From the cell containing the given text, extract its center point as [X, Y] coordinate. 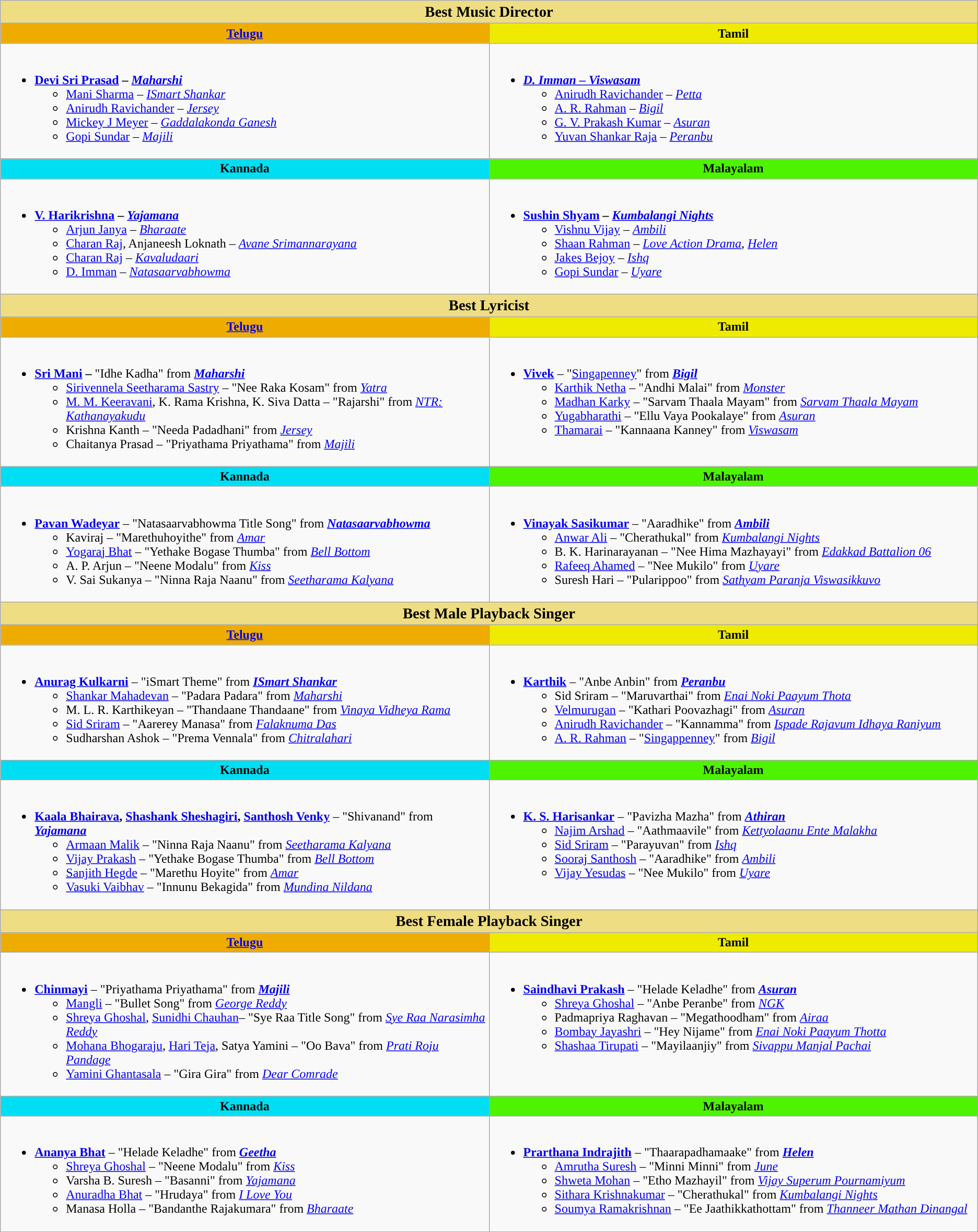
Best Music Director [489, 12]
D. Imman – ViswasamAnirudh Ravichander – PettaA. R. Rahman – BigilG. V. Prakash Kumar – AsuranYuvan Shankar Raja – Peranbu [733, 101]
Best Female Playback Singer [489, 921]
Best Male Playback Singer [489, 613]
Best Lyricist [489, 306]
Devi Sri Prasad – MaharshiMani Sharma – ISmart ShankarAnirudh Ravichander – JerseyMickey J Meyer – Gaddalakonda GaneshGopi Sundar – Majili [245, 101]
Sushin Shyam – Kumbalangi NightsVishnu Vijay – AmbiliShaan Rahman – Love Action Drama, HelenJakes Bejoy – IshqGopi Sundar – Uyare [733, 236]
